Find where the given text appears and provide that cell's center as (x, y) coordinate. 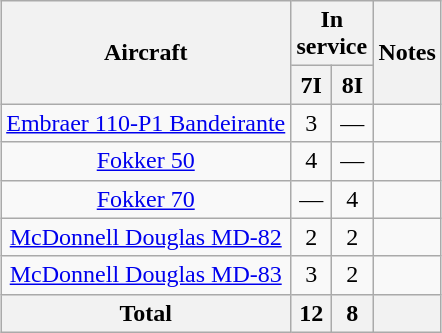
Fokker 50 (146, 161)
7I (312, 85)
12 (312, 313)
McDonnell Douglas MD-82 (146, 237)
8 (352, 313)
Notes (407, 52)
8I (352, 85)
Aircraft (146, 52)
Fokker 70 (146, 199)
In service (332, 34)
Embraer 110-P1 Bandeirante (146, 123)
Total (146, 313)
McDonnell Douglas MD-83 (146, 275)
